Scan for the cell matching the given text and deliver its [X, Y] coordinate at center. 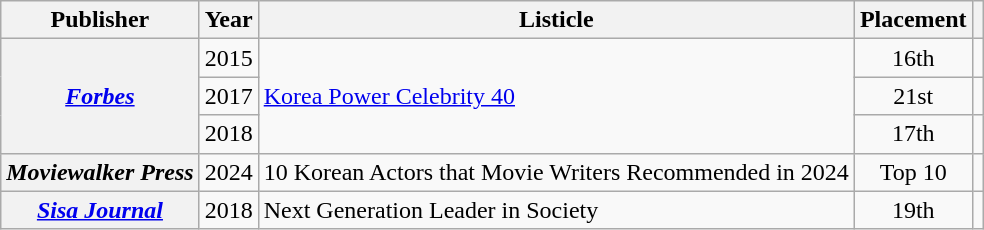
2024 [228, 172]
Publisher [100, 20]
Next Generation Leader in Society [556, 210]
17th [913, 134]
Top 10 [913, 172]
Forbes [100, 96]
2015 [228, 58]
Listicle [556, 20]
21st [913, 96]
Korea Power Celebrity 40 [556, 96]
2017 [228, 96]
19th [913, 210]
Sisa Journal [100, 210]
Placement [913, 20]
Year [228, 20]
16th [913, 58]
10 Korean Actors that Movie Writers Recommended in 2024 [556, 172]
Moviewalker Press [100, 172]
